Provide the [X, Y] coordinate of the cell's center where the given text is located.  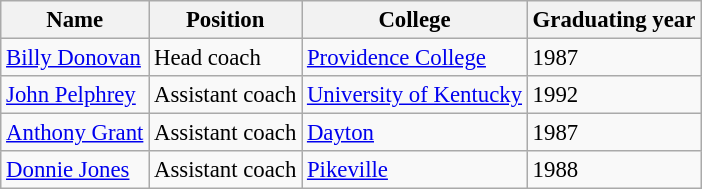
Anthony Grant [75, 133]
Dayton [415, 133]
Position [226, 20]
John Pelphrey [75, 95]
College [415, 20]
University of Kentucky [415, 95]
Graduating year [614, 20]
Name [75, 20]
1988 [614, 170]
Pikeville [415, 170]
Billy Donovan [75, 58]
Providence College [415, 58]
1992 [614, 95]
Head coach [226, 58]
Donnie Jones [75, 170]
